Output the (X, Y) coordinate of the center of the cell containing the given text.  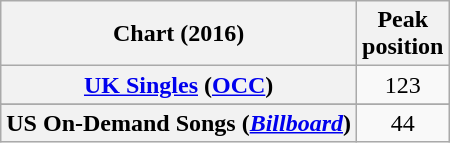
123 (403, 85)
44 (403, 123)
UK Singles (OCC) (179, 85)
Chart (2016) (179, 34)
Peakposition (403, 34)
US On-Demand Songs (Billboard) (179, 123)
